From the cell containing the given text, extract its center point as [x, y] coordinate. 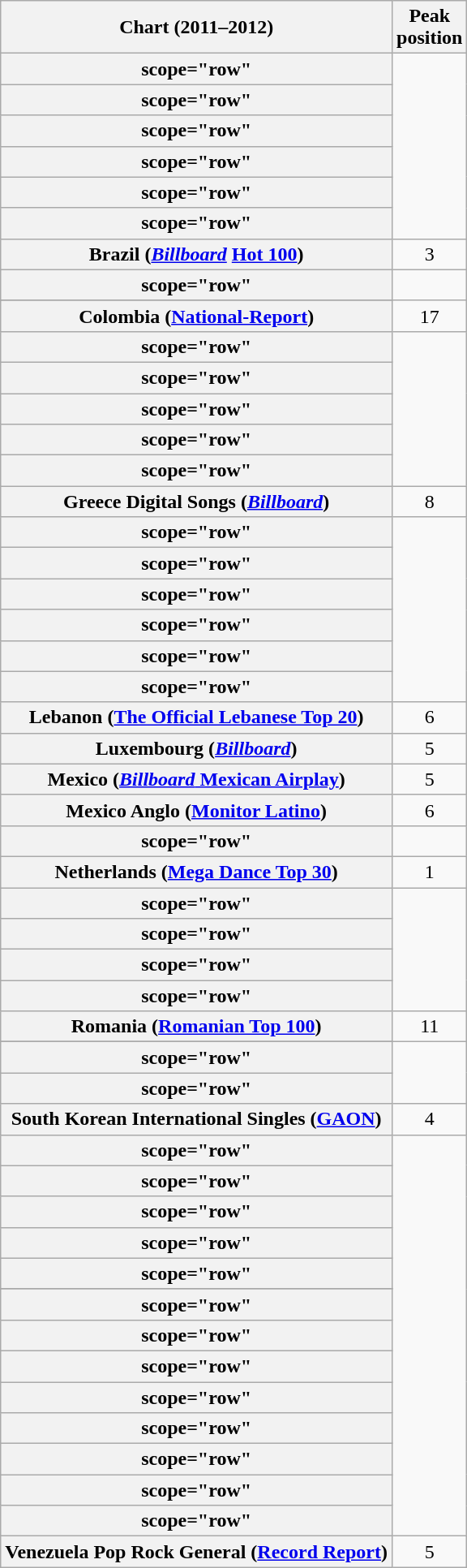
Netherlands (Mega Dance Top 30) [196, 872]
11 [430, 1027]
Mexico (Billboard Mexican Airplay) [196, 779]
17 [430, 316]
Colombia (National-Report) [196, 316]
Chart (2011–2012) [196, 28]
Lebanon (The Official Lebanese Top 20) [196, 717]
8 [430, 502]
Peakposition [430, 28]
Romania (Romanian Top 100) [196, 1027]
Venezuela Pop Rock General (Record Report) [196, 1552]
Luxembourg (Billboard) [196, 748]
Greece Digital Songs (Billboard) [196, 502]
Mexico Anglo (Monitor Latino) [196, 810]
Brazil (Billboard Hot 100) [196, 254]
South Korean International Singles (GAON) [196, 1119]
1 [430, 872]
4 [430, 1119]
3 [430, 254]
